From the cell containing the given text, extract its center point as (x, y) coordinate. 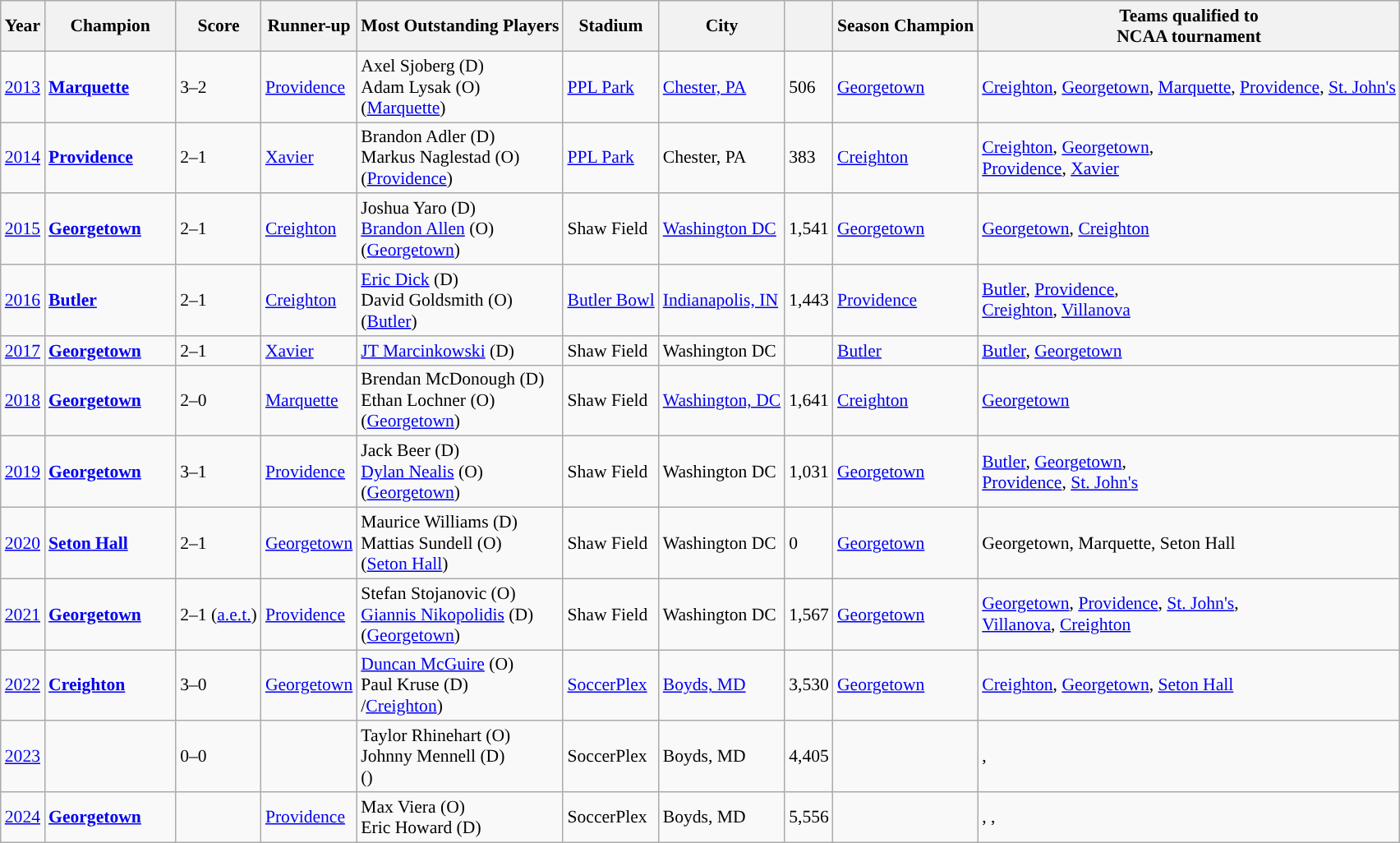
Seton Hall (110, 544)
2024 (23, 817)
Butler, Georgetown,Providence, St. John's (1189, 472)
Max Viera (O)Eric Howard (D) (460, 817)
2023 (23, 758)
, (1189, 758)
Jack Beer (D)Dylan Nealis (O)(Georgetown) (460, 472)
Creighton, Georgetown, Seton Hall (1189, 685)
Runner-up (309, 26)
2020 (23, 544)
0–0 (219, 758)
Champion (110, 26)
City (721, 26)
3–1 (219, 472)
Eric Dick (D)David Goldsmith (O) (Butler) (460, 301)
Duncan McGuire (O)Paul Kruse (D)/Creighton) (460, 685)
3,530 (808, 685)
Most Outstanding Players (460, 26)
2018 (23, 401)
2022 (23, 685)
0 (808, 544)
1,541 (808, 230)
1,641 (808, 401)
Axel Sjoberg (D)Adam Lysak (O) (Marquette) (460, 87)
Year (23, 26)
2–1 (a.e.t.) (219, 615)
Season Champion (905, 26)
Creighton, Georgetown, Marquette, Providence, St. John's (1189, 87)
Butler, Providence,Creighton, Villanova (1189, 301)
Washington, DC (721, 401)
Brandon Adler (D)Markus Naglestad (O) (Providence) (460, 158)
2016 (23, 301)
3–0 (219, 685)
Georgetown, Marquette, Seton Hall (1189, 544)
1,031 (808, 472)
Stefan Stojanovic (O)Giannis Nikopolidis (D)(Georgetown) (460, 615)
2013 (23, 87)
1,567 (808, 615)
Creighton, Georgetown, Providence, Xavier (1189, 158)
Indianapolis, IN (721, 301)
383 (808, 158)
4,405 (808, 758)
Joshua Yaro (D)Brandon Allen (O) (Georgetown) (460, 230)
2017 (23, 351)
3–2 (219, 87)
Brendan McDonough (D)Ethan Lochner (O)(Georgetown) (460, 401)
, , (1189, 817)
2014 (23, 158)
Maurice Williams (D)Mattias Sundell (O)(Seton Hall) (460, 544)
2021 (23, 615)
2–0 (219, 401)
Georgetown, Providence, St. John's,Villanova, Creighton (1189, 615)
2019 (23, 472)
1,443 (808, 301)
Georgetown, Creighton (1189, 230)
506 (808, 87)
2015 (23, 230)
Teams qualified toNCAA tournament (1189, 26)
Stadium (610, 26)
5,556 (808, 817)
Score (219, 26)
Taylor Rhinehart (O)Johnny Mennell (D)() (460, 758)
Butler, Georgetown (1189, 351)
JT Marcinkowski (D) (460, 351)
Butler Bowl (610, 301)
